Provide the [X, Y] coordinate of the cell's center where the given text is located.  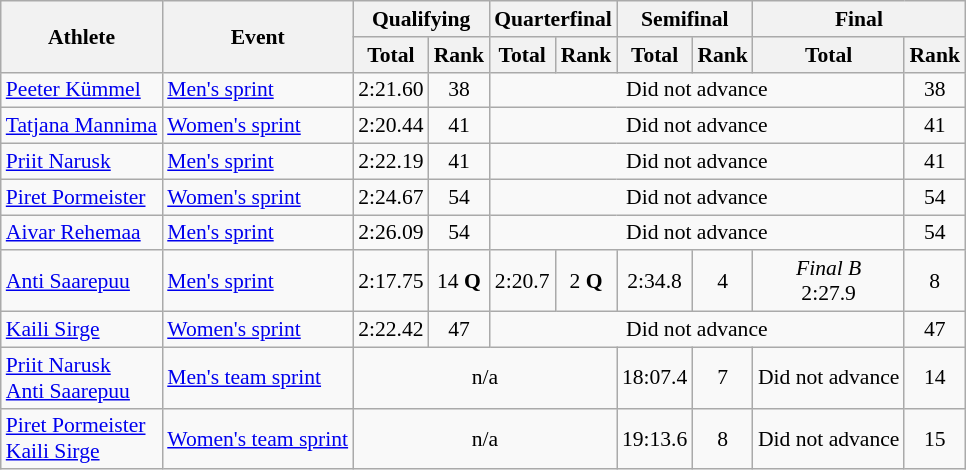
2:17.75 [390, 282]
2:24.67 [390, 197]
14 Q [460, 282]
18:07.4 [654, 378]
Final B 2:27.9 [829, 282]
15 [934, 438]
Priit Narusk Anti Saarepuu [82, 378]
Qualifying [421, 19]
Men's team sprint [258, 378]
Women's team sprint [258, 438]
7 [722, 378]
2 Q [586, 282]
2:21.60 [390, 90]
Semifinal [685, 19]
4 [722, 282]
Anti Saarepuu [82, 282]
Quarterfinal [553, 19]
Priit Narusk [82, 162]
Piret Pormeister [82, 197]
Tatjana Mannima [82, 126]
2:34.8 [654, 282]
2:20.44 [390, 126]
2:20.7 [522, 282]
Final [859, 19]
Piret Pormeister Kaili Sirge [82, 438]
Peeter Kümmel [82, 90]
19:13.6 [654, 438]
2:26.09 [390, 233]
2:22.19 [390, 162]
Athlete [82, 36]
Kaili Sirge [82, 330]
2:22.42 [390, 330]
Event [258, 36]
14 [934, 378]
Aivar Rehemaa [82, 233]
